Return (X, Y) of the center of cell containing provided text 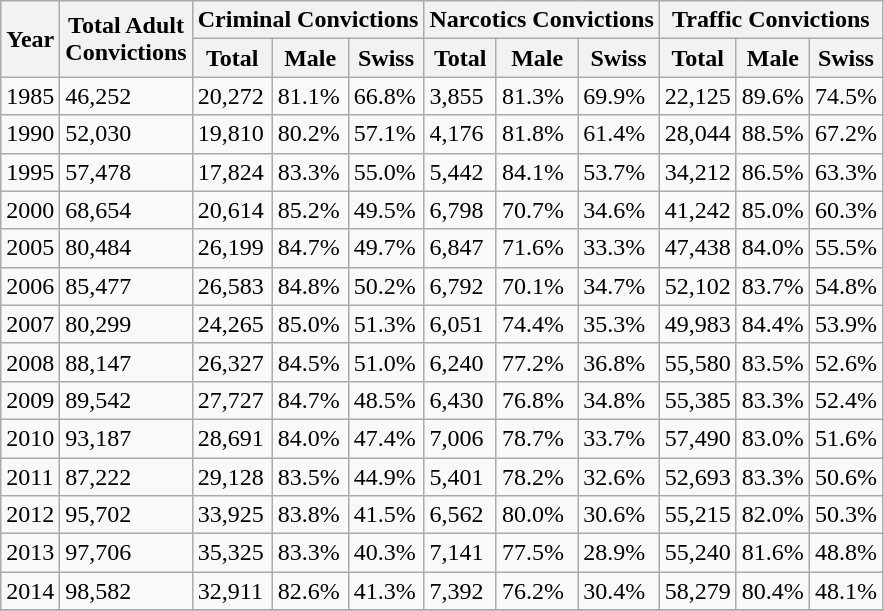
81.1% (310, 96)
61.4% (618, 134)
63.3% (846, 172)
84.4% (772, 324)
82.6% (310, 591)
58,279 (698, 591)
49.5% (386, 210)
46,252 (126, 96)
51.3% (386, 324)
55,240 (698, 553)
34,212 (698, 172)
Narcotics Convictions (542, 20)
2011 (30, 477)
98,582 (126, 591)
70.7% (536, 210)
80,299 (126, 324)
33.3% (618, 248)
60.3% (846, 210)
80,484 (126, 248)
Criminal Convictions (308, 20)
82.0% (772, 515)
2005 (30, 248)
Total Adult Convictions (126, 39)
74.4% (536, 324)
88.5% (772, 134)
4,176 (460, 134)
49,983 (698, 324)
81.6% (772, 553)
7,392 (460, 591)
97,706 (126, 553)
7,006 (460, 438)
51.6% (846, 438)
85,477 (126, 286)
89,542 (126, 400)
6,798 (460, 210)
55,580 (698, 362)
80.0% (536, 515)
47,438 (698, 248)
1995 (30, 172)
84.5% (310, 362)
Traffic Convictions (770, 20)
86.5% (772, 172)
55.5% (846, 248)
30.6% (618, 515)
2006 (30, 286)
83.8% (310, 515)
48.1% (846, 591)
26,199 (232, 248)
41.5% (386, 515)
6,051 (460, 324)
74.5% (846, 96)
2008 (30, 362)
89.6% (772, 96)
77.5% (536, 553)
6,562 (460, 515)
6,240 (460, 362)
77.2% (536, 362)
52,693 (698, 477)
81.8% (536, 134)
80.2% (310, 134)
53.9% (846, 324)
66.8% (386, 96)
57,478 (126, 172)
67.2% (846, 134)
50.3% (846, 515)
78.2% (536, 477)
28,691 (232, 438)
20,614 (232, 210)
52,102 (698, 286)
2009 (30, 400)
2012 (30, 515)
28,044 (698, 134)
83.7% (772, 286)
32.6% (618, 477)
52,030 (126, 134)
49.7% (386, 248)
6,792 (460, 286)
76.8% (536, 400)
26,583 (232, 286)
54.8% (846, 286)
6,430 (460, 400)
78.7% (536, 438)
93,187 (126, 438)
5,442 (460, 172)
35.3% (618, 324)
81.3% (536, 96)
30.4% (618, 591)
1985 (30, 96)
1990 (30, 134)
2014 (30, 591)
55,215 (698, 515)
2000 (30, 210)
Year (30, 39)
27,727 (232, 400)
33,925 (232, 515)
51.0% (386, 362)
22,125 (698, 96)
35,325 (232, 553)
47.4% (386, 438)
19,810 (232, 134)
26,327 (232, 362)
29,128 (232, 477)
68,654 (126, 210)
44.9% (386, 477)
6,847 (460, 248)
34.8% (618, 400)
40.3% (386, 553)
76.2% (536, 591)
7,141 (460, 553)
33.7% (618, 438)
52.6% (846, 362)
20,272 (232, 96)
32,911 (232, 591)
48.8% (846, 553)
41,242 (698, 210)
83.0% (772, 438)
55,385 (698, 400)
70.1% (536, 286)
85.2% (310, 210)
2007 (30, 324)
71.6% (536, 248)
3,855 (460, 96)
5,401 (460, 477)
17,824 (232, 172)
69.9% (618, 96)
28.9% (618, 553)
36.8% (618, 362)
52.4% (846, 400)
84.8% (310, 286)
50.6% (846, 477)
24,265 (232, 324)
57.1% (386, 134)
48.5% (386, 400)
34.6% (618, 210)
95,702 (126, 515)
57,490 (698, 438)
2010 (30, 438)
34.7% (618, 286)
88,147 (126, 362)
84.1% (536, 172)
41.3% (386, 591)
55.0% (386, 172)
87,222 (126, 477)
53.7% (618, 172)
2013 (30, 553)
50.2% (386, 286)
80.4% (772, 591)
